From the cell containing the given text, extract its center point as [X, Y] coordinate. 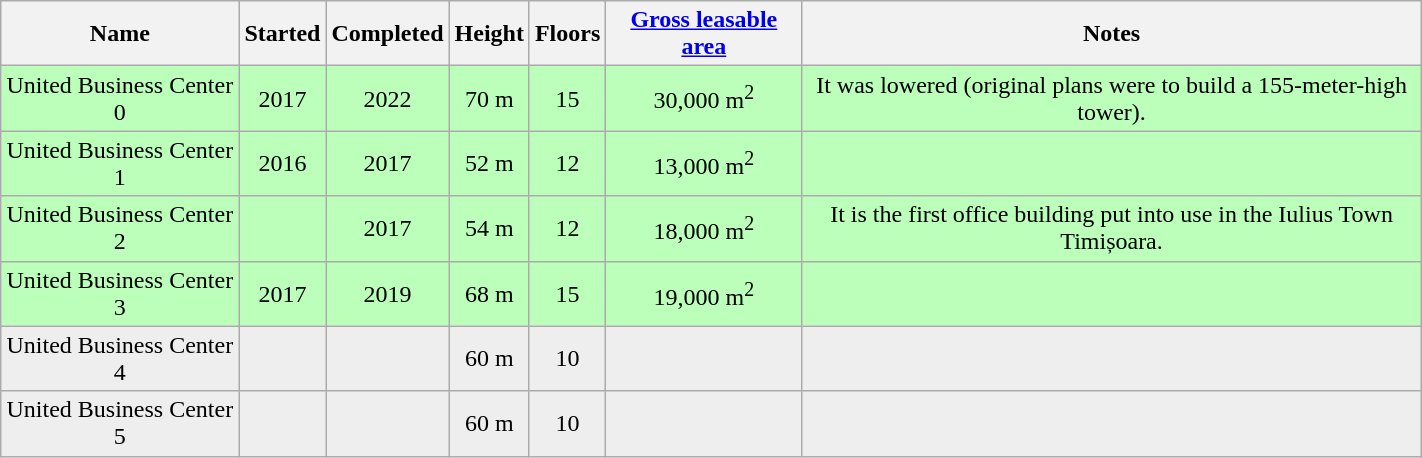
Floors [567, 34]
Name [120, 34]
13,000 m2 [704, 164]
Completed [388, 34]
2016 [282, 164]
52 m [489, 164]
2022 [388, 98]
United Business Center 0 [120, 98]
It is the first office building put into use in the Iulius Town Timișoara. [1112, 228]
Gross leasable area [704, 34]
18,000 m2 [704, 228]
United Business Center 1 [120, 164]
19,000 m2 [704, 294]
Height [489, 34]
Notes [1112, 34]
70 m [489, 98]
2019 [388, 294]
United Business Center 3 [120, 294]
68 m [489, 294]
30,000 m2 [704, 98]
Started [282, 34]
54 m [489, 228]
It was lowered (original plans were to build a 155-meter-high tower). [1112, 98]
United Business Center 4 [120, 358]
United Business Center 2 [120, 228]
United Business Center 5 [120, 424]
